For the text-containing cell, return its midpoint in [x, y] coordinate format. 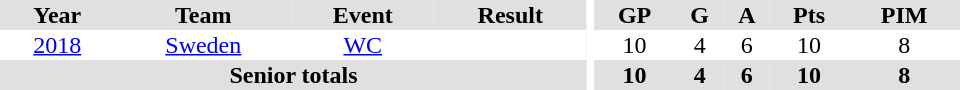
A [747, 15]
G [700, 15]
Senior totals [294, 75]
Event [363, 15]
PIM [904, 15]
Pts [810, 15]
WC [363, 45]
Team [204, 15]
Result [511, 15]
GP [635, 15]
2018 [58, 45]
Sweden [204, 45]
Year [58, 15]
